Provide the [x, y] coordinate of the cell's center where the given text is located.  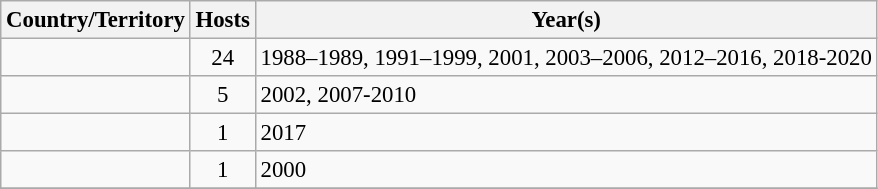
Country/Territory [96, 20]
2000 [566, 170]
24 [222, 58]
Year(s) [566, 20]
Hosts [222, 20]
2002, 2007-2010 [566, 95]
2017 [566, 133]
5 [222, 95]
1988–1989, 1991–1999, 2001, 2003–2006, 2012–2016, 2018-2020 [566, 58]
